Capture the cell that displays the provided text and extract its (X, Y) central coordinate. 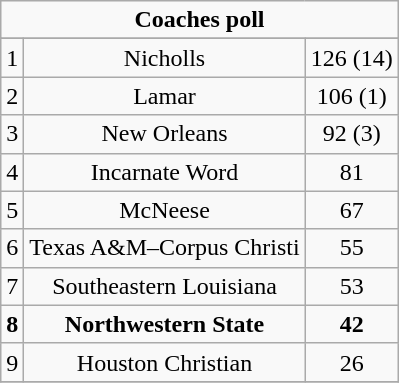
4 (12, 172)
Coaches poll (200, 20)
126 (14) (352, 58)
7 (12, 286)
26 (352, 362)
McNeese (164, 210)
Northwestern State (164, 324)
53 (352, 286)
3 (12, 134)
Houston Christian (164, 362)
2 (12, 96)
92 (3) (352, 134)
Nicholls (164, 58)
1 (12, 58)
Texas A&M–Corpus Christi (164, 248)
67 (352, 210)
55 (352, 248)
8 (12, 324)
42 (352, 324)
5 (12, 210)
Incarnate Word (164, 172)
81 (352, 172)
Southeastern Louisiana (164, 286)
6 (12, 248)
9 (12, 362)
New Orleans (164, 134)
Lamar (164, 96)
106 (1) (352, 96)
